Detect which cell encompasses the target text, then output its (X, Y) center coordinate. 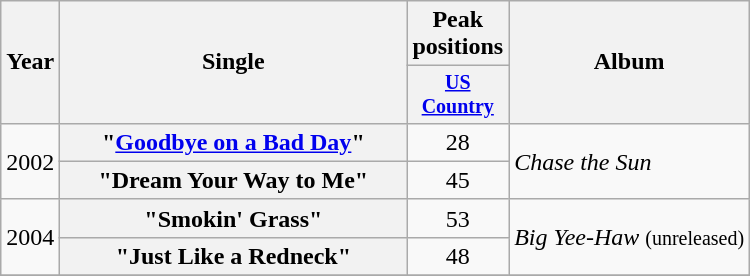
Album (630, 62)
2002 (30, 161)
48 (458, 256)
"Smokin' Grass" (234, 218)
"Dream Your Way to Me" (234, 180)
Single (234, 62)
28 (458, 142)
Chase the Sun (630, 161)
"Goodbye on a Bad Day" (234, 142)
Big Yee-Haw (unreleased) (630, 237)
Year (30, 62)
"Just Like a Redneck" (234, 256)
US Country (458, 94)
53 (458, 218)
Peak positions (458, 34)
2004 (30, 237)
45 (458, 180)
